Locate the cell with the specified text and output its [X, Y] center coordinate. 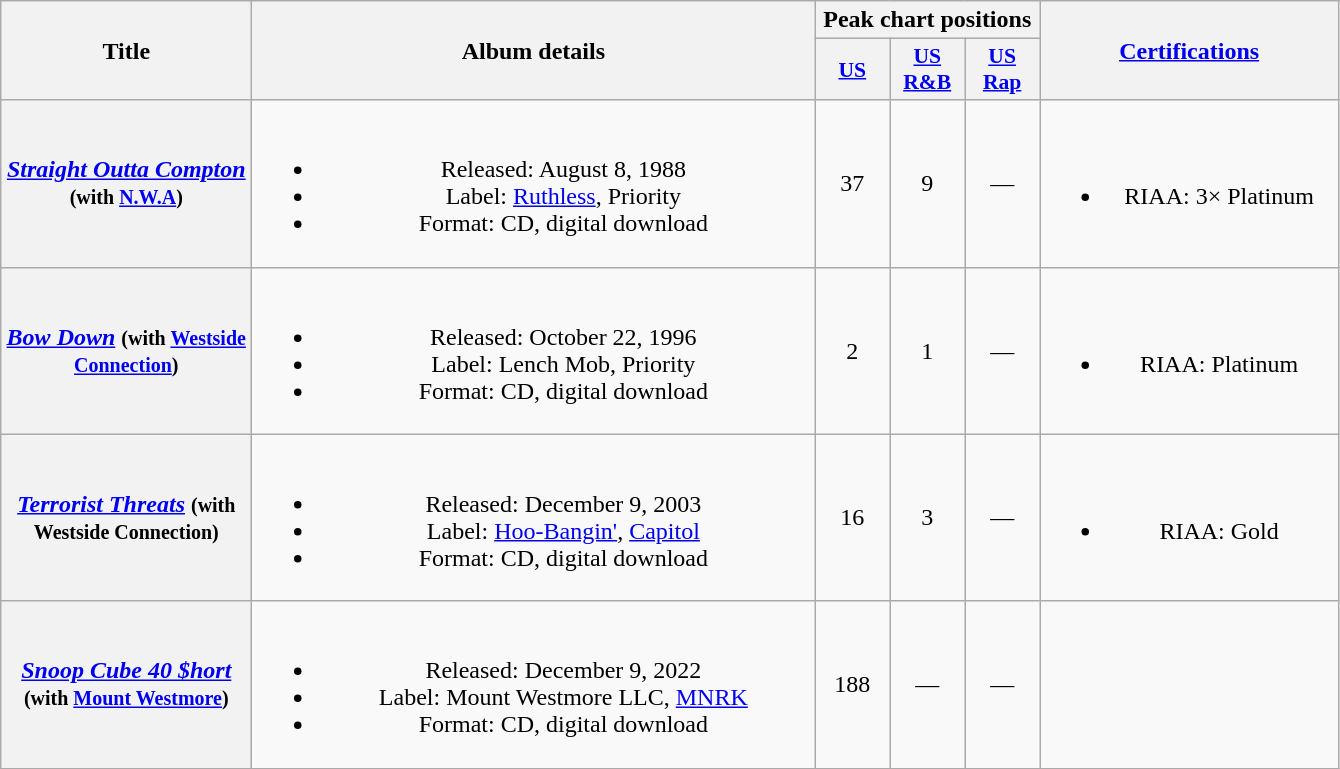
1 [928, 350]
188 [852, 684]
Album details [534, 50]
Released: December 9, 2022Label: Mount Westmore LLC, MNRKFormat: CD, digital download [534, 684]
16 [852, 518]
Released: December 9, 2003Label: Hoo-Bangin', CapitolFormat: CD, digital download [534, 518]
3 [928, 518]
Released: October 22, 1996Label: Lench Mob, PriorityFormat: CD, digital download [534, 350]
Certifications [1190, 50]
RIAA: Gold [1190, 518]
37 [852, 184]
Snoop Cube 40 $hort (with Mount Westmore) [126, 684]
Title [126, 50]
Released: August 8, 1988Label: Ruthless, PriorityFormat: CD, digital download [534, 184]
Peak chart positions [928, 20]
US [852, 70]
Bow Down (with Westside Connection) [126, 350]
USR&B [928, 70]
RIAA: 3× Platinum [1190, 184]
Terrorist Threats (with Westside Connection) [126, 518]
RIAA: Platinum [1190, 350]
2 [852, 350]
USRap [1002, 70]
Straight Outta Compton (with N.W.A) [126, 184]
9 [928, 184]
